Capture the cell that displays the provided text and extract its [x, y] central coordinate. 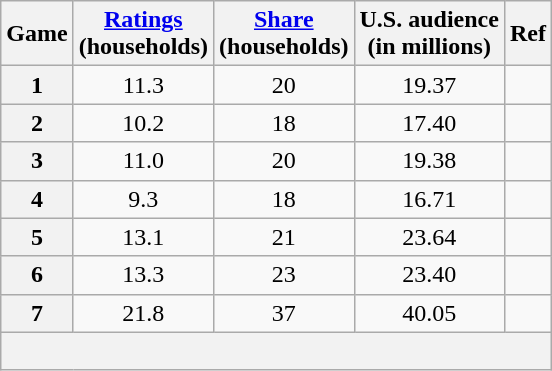
3 [37, 161]
Game [37, 34]
23.64 [429, 237]
23.40 [429, 275]
6 [37, 275]
11.0 [143, 161]
2 [37, 123]
U.S. audience(in millions) [429, 34]
13.1 [143, 237]
7 [37, 313]
11.3 [143, 85]
16.71 [429, 199]
13.3 [143, 275]
40.05 [429, 313]
4 [37, 199]
5 [37, 237]
10.2 [143, 123]
21 [284, 237]
19.38 [429, 161]
17.40 [429, 123]
9.3 [143, 199]
Share(households) [284, 34]
19.37 [429, 85]
Ratings(households) [143, 34]
Ref [528, 34]
1 [37, 85]
23 [284, 275]
21.8 [143, 313]
37 [284, 313]
